Output the (X, Y) coordinate of the center of the cell containing the given text.  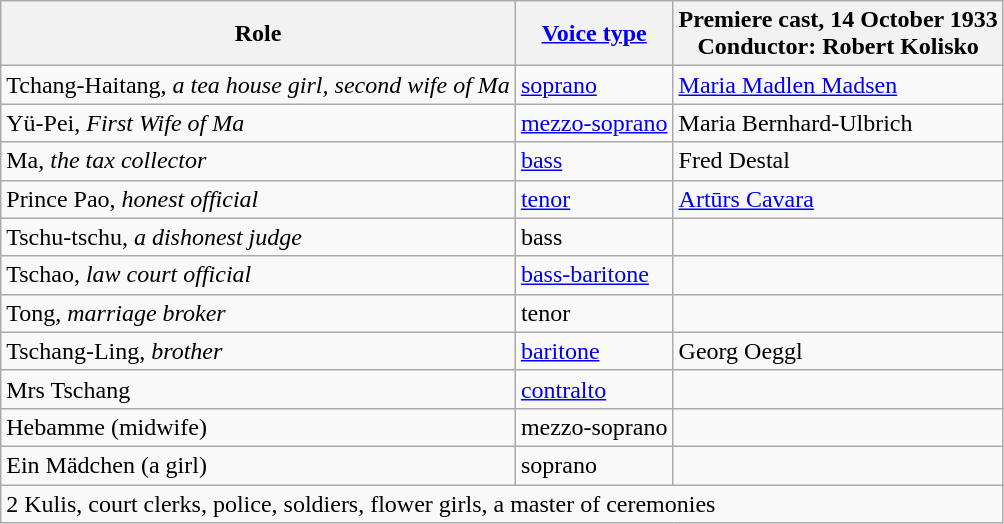
Tschang-Ling, brother (258, 351)
contralto (594, 389)
Tong, marriage broker (258, 313)
Ma, the tax collector (258, 161)
Yü-Pei, First Wife of Ma (258, 123)
Georg Oeggl (838, 351)
Ein Mädchen (a girl) (258, 465)
Maria Madlen Madsen (838, 85)
Artūrs Cavara (838, 199)
Premiere cast, 14 October 1933Conductor: Robert Kolisko (838, 34)
Role (258, 34)
Prince Pao, honest official (258, 199)
Fred Destal (838, 161)
Maria Bernhard-Ulbrich (838, 123)
baritone (594, 351)
2 Kulis, court clerks, police, soldiers, flower girls, a master of ceremonies (502, 503)
Tschao, law court official (258, 275)
Mrs Tschang (258, 389)
Tschu-tschu, a dishonest judge (258, 237)
Hebamme (midwife) (258, 427)
Voice type (594, 34)
Tchang-Haitang, a tea house girl, second wife of Ma (258, 85)
bass-baritone (594, 275)
